For the text-containing cell, return its midpoint in [x, y] coordinate format. 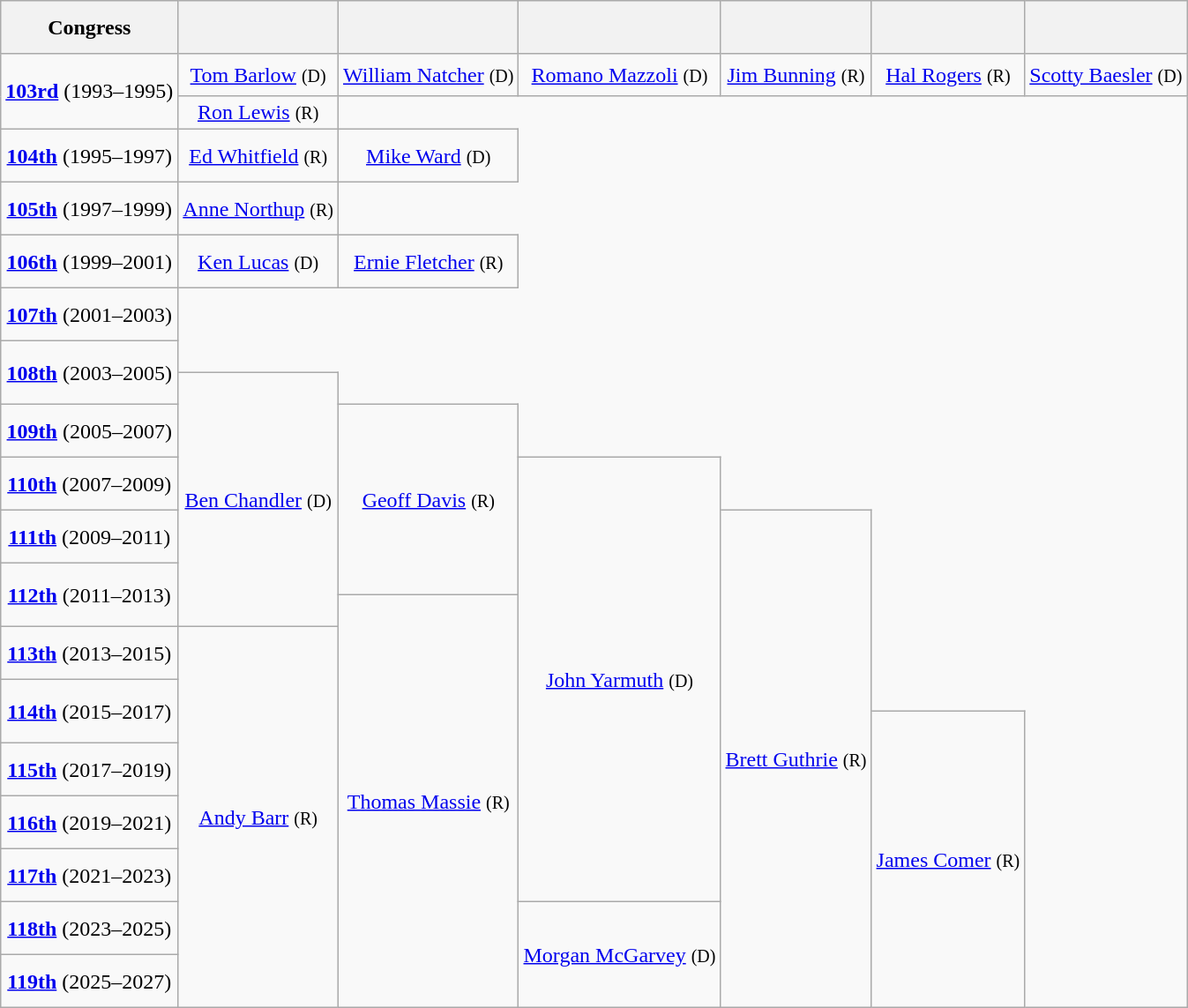
108th (2003–2005) [90, 373]
105th (1997–1999) [90, 209]
117th (2021–2023) [90, 876]
John Yarmuth (D) [619, 680]
112th (2011–2013) [90, 595]
William Natcher (D) [429, 75]
110th (2007–2009) [90, 484]
Hal Rogers (R) [948, 75]
Ron Lewis (R) [258, 113]
Ken Lucas (D) [258, 262]
109th (2005–2007) [90, 431]
107th (2001–2003) [90, 315]
104th (1995–1997) [90, 156]
Ben Chandler (D) [258, 500]
Romano Mazzoli (D) [619, 75]
Geoff Davis (R) [429, 500]
Ed Whitfield (R) [258, 156]
106th (1999–2001) [90, 262]
Brett Guthrie (R) [796, 759]
Morgan McGarvey (D) [619, 955]
Anne Northup (R) [258, 209]
114th (2015–2017) [90, 712]
Andy Barr (R) [258, 818]
Jim Bunning (R) [796, 75]
118th (2023–2025) [90, 929]
Scotty Baesler (D) [1106, 75]
113th (2013–2015) [90, 653]
116th (2019–2021) [90, 823]
111th (2009–2011) [90, 537]
119th (2025–2027) [90, 982]
103rd (1993–1995) [90, 92]
Tom Barlow (D) [258, 75]
Congress [90, 27]
115th (2017–2019) [90, 770]
Mike Ward (D) [429, 156]
Thomas Massie (R) [429, 802]
James Comer (R) [948, 860]
Ernie Fletcher (R) [429, 262]
